Determine the (x, y) coordinate at the center of the cell enclosing the given text.  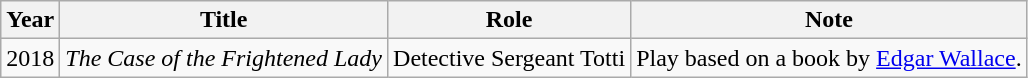
The Case of the Frightened Lady (224, 58)
Detective Sergeant Totti (510, 58)
Year (30, 20)
Title (224, 20)
Play based on a book by Edgar Wallace. (830, 58)
Note (830, 20)
2018 (30, 58)
Role (510, 20)
